Provide the (x, y) coordinate of the cell's center where the given text is located.  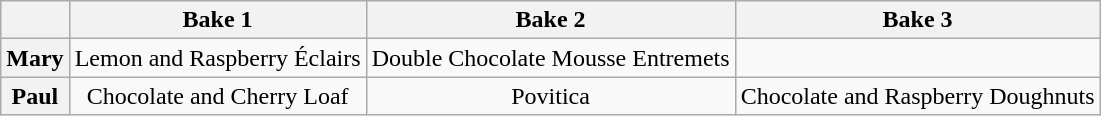
Bake 1 (218, 20)
Bake 3 (918, 20)
Chocolate and Raspberry Doughnuts (918, 96)
Mary (35, 58)
Chocolate and Cherry Loaf (218, 96)
Paul (35, 96)
Double Chocolate Mousse Entremets (550, 58)
Lemon and Raspberry Éclairs (218, 58)
Povitica (550, 96)
Bake 2 (550, 20)
